Find where the given text appears and provide that cell's center as (x, y) coordinate. 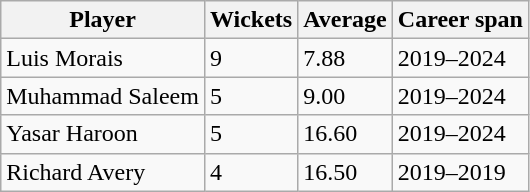
9.00 (346, 96)
4 (250, 172)
Wickets (250, 20)
Muhammad Saleem (103, 96)
16.50 (346, 172)
Average (346, 20)
16.60 (346, 134)
Career span (460, 20)
Yasar Haroon (103, 134)
2019–2019 (460, 172)
Player (103, 20)
7.88 (346, 58)
Luis Morais (103, 58)
Richard Avery (103, 172)
9 (250, 58)
